For the text-containing cell, return its midpoint in [x, y] coordinate format. 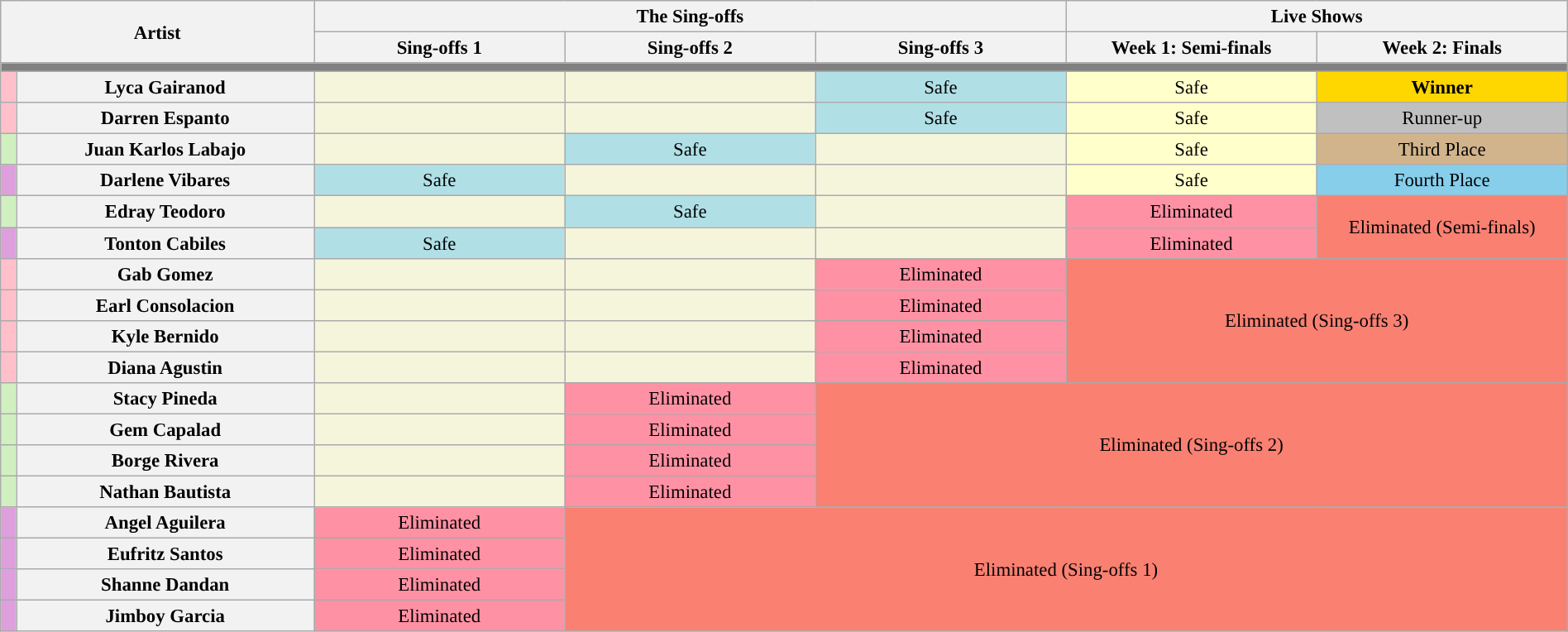
Juan Karlos Labajo [165, 150]
Gem Capalad [165, 429]
Sing-offs 1 [440, 48]
Jimboy Garcia [165, 616]
Edray Teodoro [165, 212]
Artist [157, 31]
Eliminated (Semi-finals) [1442, 227]
Fourth Place [1442, 181]
Week 2: Finals [1442, 48]
The Sing-offs [690, 17]
Third Place [1442, 150]
Eliminated (Sing-offs 1) [1066, 569]
Sing-offs 3 [941, 48]
Kyle Bernido [165, 336]
Angel Aguilera [165, 523]
Stacy Pineda [165, 399]
Lyca Gairanod [165, 88]
Borge Rivera [165, 461]
Week 1: Semi-finals [1191, 48]
Nathan Bautista [165, 491]
Live Shows [1317, 17]
Eliminated (Sing-offs 2) [1191, 445]
Eufritz Santos [165, 554]
Winner [1442, 88]
Gab Gomez [165, 274]
Earl Consolacion [165, 305]
Eliminated (Sing-offs 3) [1317, 320]
Diana Agustin [165, 367]
Tonton Cabiles [165, 243]
Runner-up [1442, 118]
Darren Espanto [165, 118]
Darlene Vibares [165, 181]
Shanne Dandan [165, 585]
Sing-offs 2 [690, 48]
